From the cell containing the given text, extract its center point as (x, y) coordinate. 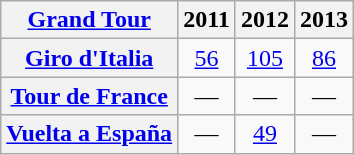
Grand Tour (90, 20)
2011 (207, 20)
Vuelta a España (90, 134)
56 (207, 58)
Giro d'Italia (90, 58)
105 (264, 58)
86 (324, 58)
49 (264, 134)
2013 (324, 20)
2012 (264, 20)
Tour de France (90, 96)
